Output the [X, Y] coordinate of the center of the cell containing the given text.  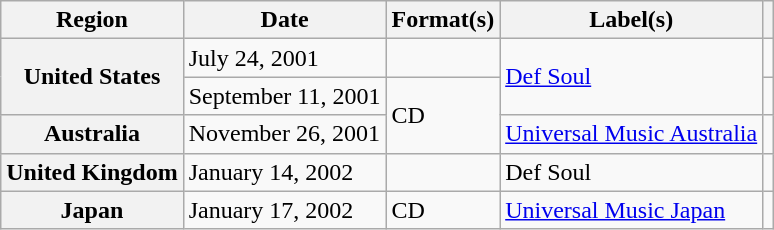
Label(s) [632, 20]
Region [92, 20]
United States [92, 77]
Australia [92, 134]
Date [284, 20]
November 26, 2001 [284, 134]
Universal Music Australia [632, 134]
July 24, 2001 [284, 58]
Format(s) [443, 20]
Universal Music Japan [632, 210]
January 17, 2002 [284, 210]
September 11, 2001 [284, 96]
Japan [92, 210]
United Kingdom [92, 172]
January 14, 2002 [284, 172]
